Find where the given text appears and provide that cell's center as [x, y] coordinate. 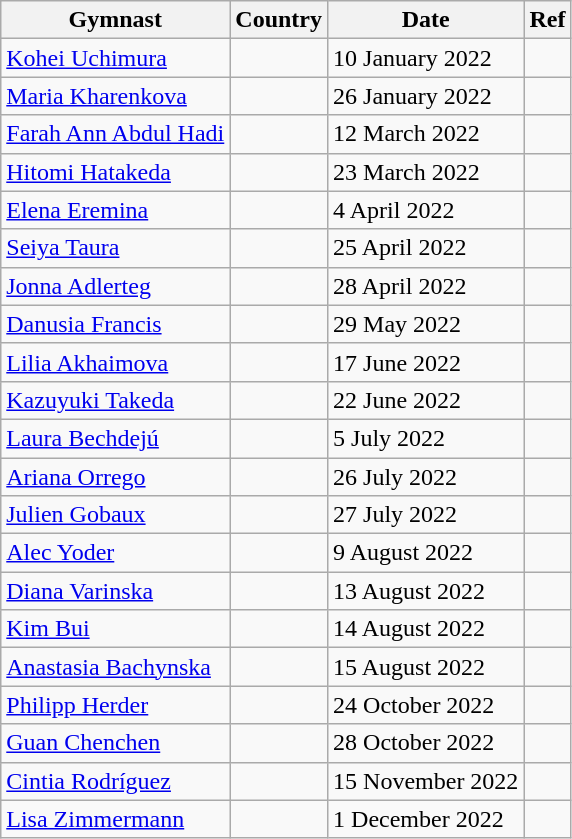
15 August 2022 [426, 667]
Gymnast [116, 20]
Country [279, 20]
13 August 2022 [426, 591]
28 April 2022 [426, 286]
23 March 2022 [426, 172]
28 October 2022 [426, 743]
Lilia Akhaimova [116, 362]
Philipp Herder [116, 705]
Jonna Adlerteg [116, 286]
Anastasia Bachynska [116, 667]
Guan Chenchen [116, 743]
Kim Bui [116, 629]
Elena Eremina [116, 210]
29 May 2022 [426, 324]
Farah Ann Abdul Hadi [116, 134]
12 March 2022 [426, 134]
Julien Gobaux [116, 515]
25 April 2022 [426, 248]
26 July 2022 [426, 477]
Maria Kharenkova [116, 96]
4 April 2022 [426, 210]
Diana Varinska [116, 591]
27 July 2022 [426, 515]
15 November 2022 [426, 781]
Ariana Orrego [116, 477]
Danusia Francis [116, 324]
26 January 2022 [426, 96]
22 June 2022 [426, 400]
10 January 2022 [426, 58]
Laura Bechdejú [116, 438]
Kazuyuki Takeda [116, 400]
5 July 2022 [426, 438]
9 August 2022 [426, 553]
14 August 2022 [426, 629]
Lisa Zimmermann [116, 819]
Cintia Rodríguez [116, 781]
Seiya Taura [116, 248]
17 June 2022 [426, 362]
Hitomi Hatakeda [116, 172]
1 December 2022 [426, 819]
24 October 2022 [426, 705]
Date [426, 20]
Kohei Uchimura [116, 58]
Alec Yoder [116, 553]
Ref [548, 20]
